Capture the cell that displays the provided text and extract its (X, Y) central coordinate. 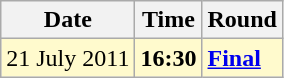
16:30 (168, 58)
Time (168, 20)
Round (242, 20)
Final (242, 58)
Date (68, 20)
21 July 2011 (68, 58)
